Determine the [x, y] coordinate at the center of the cell enclosing the given text.  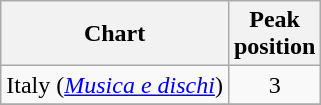
Peakposition [274, 34]
Chart [115, 34]
Italy (Musica e dischi) [115, 85]
3 [274, 85]
